Extract the [x, y] coordinate from the center of the cell holding the provided text.  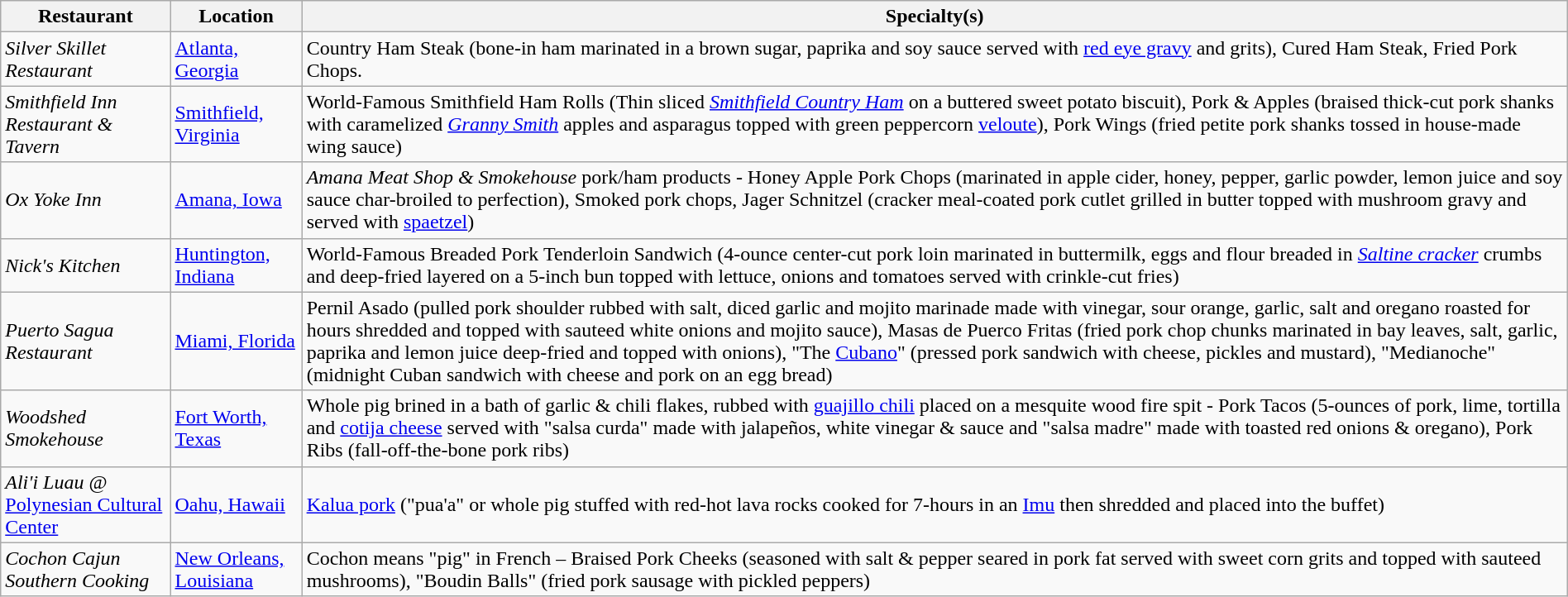
Location [237, 17]
Amana, Iowa [237, 200]
Puerto Sagua Restaurant [86, 341]
New Orleans, Louisiana [237, 569]
Fort Worth, Texas [237, 428]
Huntington, Indiana [237, 265]
Ox Yoke Inn [86, 200]
Kalua pork ("pua'a" or whole pig stuffed with red-hot lava rocks cooked for 7-hours in an Imu then shredded and placed into the buffet) [935, 504]
Oahu, Hawaii [237, 504]
Nick's Kitchen [86, 265]
Silver Skillet Restaurant [86, 60]
Miami, Florida [237, 341]
Atlanta, Georgia [237, 60]
Restaurant [86, 17]
Smithfield Inn Restaurant & Tavern [86, 124]
Specialty(s) [935, 17]
Smithfield, Virginia [237, 124]
Ali'i Luau @ Polynesian Cultural Center [86, 504]
Woodshed Smokehouse [86, 428]
Cochon Cajun Southern Cooking [86, 569]
